Capture the cell that displays the provided text and extract its (X, Y) central coordinate. 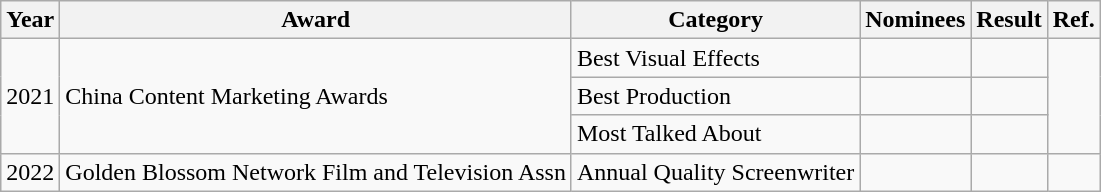
Best Visual Effects (715, 58)
Nominees (916, 20)
Result (1009, 20)
Best Production (715, 96)
2021 (30, 96)
Golden Blossom Network Film and Television Assn (316, 172)
Category (715, 20)
China Content Marketing Awards (316, 96)
Award (316, 20)
2022 (30, 172)
Ref. (1074, 20)
Annual Quality Screenwriter (715, 172)
Most Talked About (715, 134)
Year (30, 20)
